Return the (x, y) coordinate for the center point of the cell that contains the specified text.  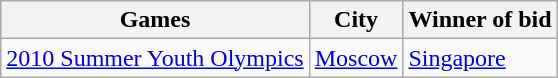
Moscow (356, 58)
City (356, 20)
2010 Summer Youth Olympics (155, 58)
Winner of bid (480, 20)
Games (155, 20)
Singapore (480, 58)
